Output the (x, y) coordinate of the center of the cell containing the given text.  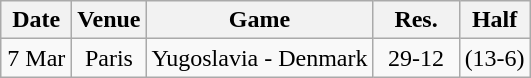
Date (36, 20)
7 Mar (36, 58)
Venue (109, 20)
Game (260, 20)
(13-6) (494, 58)
Half (494, 20)
29-12 (416, 58)
Res. (416, 20)
Yugoslavia - Denmark (260, 58)
Paris (109, 58)
